Determine the [X, Y] coordinate at the center of the cell enclosing the given text.  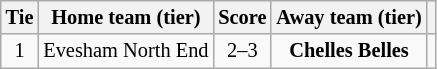
Score [242, 17]
Evesham North End [126, 51]
Home team (tier) [126, 17]
1 [20, 51]
2–3 [242, 51]
Tie [20, 17]
Chelles Belles [348, 51]
Away team (tier) [348, 17]
